Output the [X, Y] coordinate of the center of the cell containing the given text.  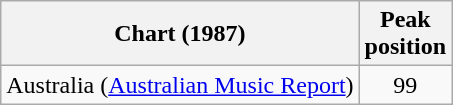
Peakposition [405, 34]
Chart (1987) [180, 34]
Australia (Australian Music Report) [180, 85]
99 [405, 85]
